Provide the (X, Y) coordinate of the cell's center where the given text is located.  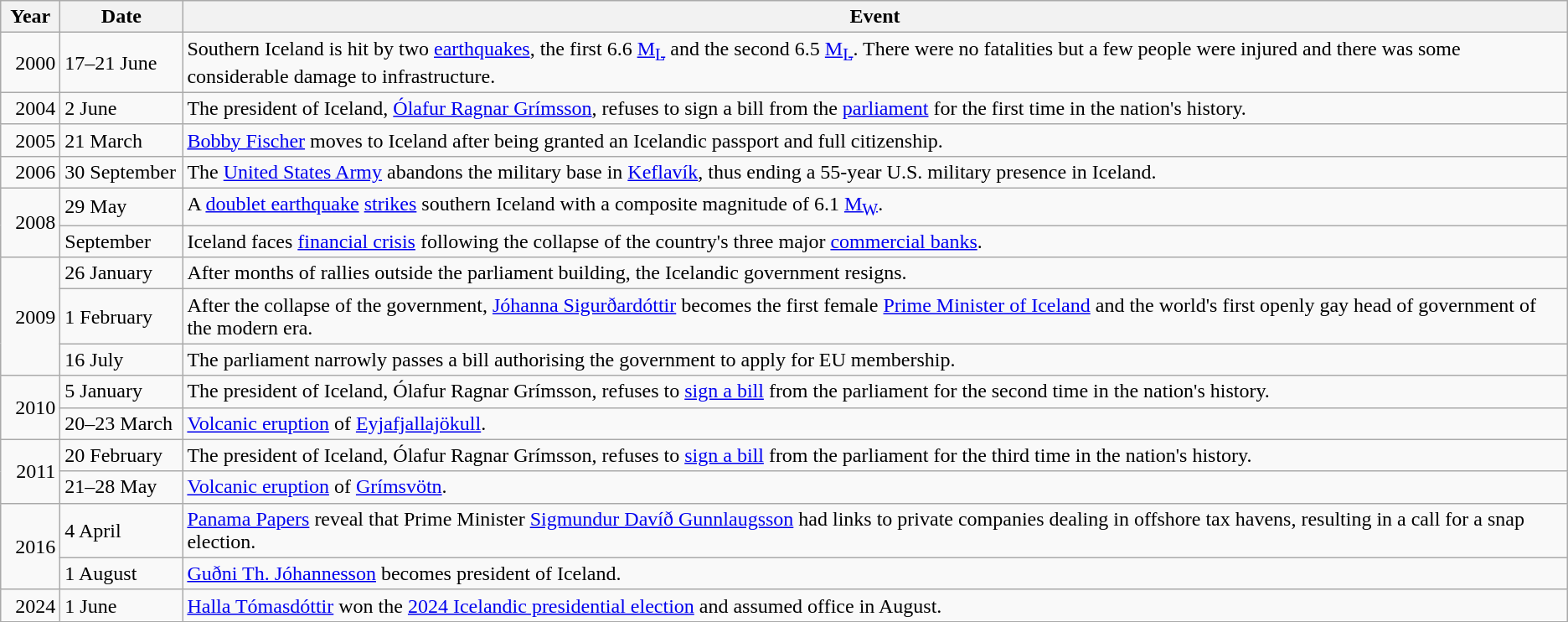
2 June (121, 108)
A doublet earthquake strikes southern Iceland with a composite magnitude of 6.1 MW. (874, 206)
20–23 March (121, 423)
Halla Tómasdóttir won the 2024 Icelandic presidential election and assumed office in August. (874, 605)
2011 (30, 471)
Bobby Fischer moves to Iceland after being granted an Icelandic passport and full citizenship. (874, 140)
After months of rallies outside the parliament building, the Icelandic government resigns. (874, 273)
Iceland faces financial crisis following the collapse of the country's three major commercial banks. (874, 241)
16 July (121, 360)
2010 (30, 407)
5 January (121, 391)
The parliament narrowly passes a bill authorising the government to apply for EU membership. (874, 360)
2004 (30, 108)
2024 (30, 605)
2016 (30, 547)
The president of Iceland, Ólafur Ragnar Grímsson, refuses to sign a bill from the parliament for the first time in the nation's history. (874, 108)
Event (874, 17)
4 April (121, 530)
2009 (30, 317)
Volcanic eruption of Eyjafjallajökull. (874, 423)
26 January (121, 273)
2008 (30, 222)
30 September (121, 172)
The president of Iceland, Ólafur Ragnar Grímsson, refuses to sign a bill from the parliament for the third time in the nation's history. (874, 455)
The president of Iceland, Ólafur Ragnar Grímsson, refuses to sign a bill from the parliament for the second time in the nation's history. (874, 391)
1 June (121, 605)
September (121, 241)
1 August (121, 573)
29 May (121, 206)
2000 (30, 62)
Date (121, 17)
21 March (121, 140)
Year (30, 17)
Volcanic eruption of Grímsvötn. (874, 487)
17–21 June (121, 62)
21–28 May (121, 487)
2006 (30, 172)
The United States Army abandons the military base in Keflavík, thus ending a 55-year U.S. military presence in Iceland. (874, 172)
2005 (30, 140)
20 February (121, 455)
Guðni Th. Jóhannesson becomes president of Iceland. (874, 573)
1 February (121, 317)
